Detect which cell encompasses the target text, then output its [x, y] center coordinate. 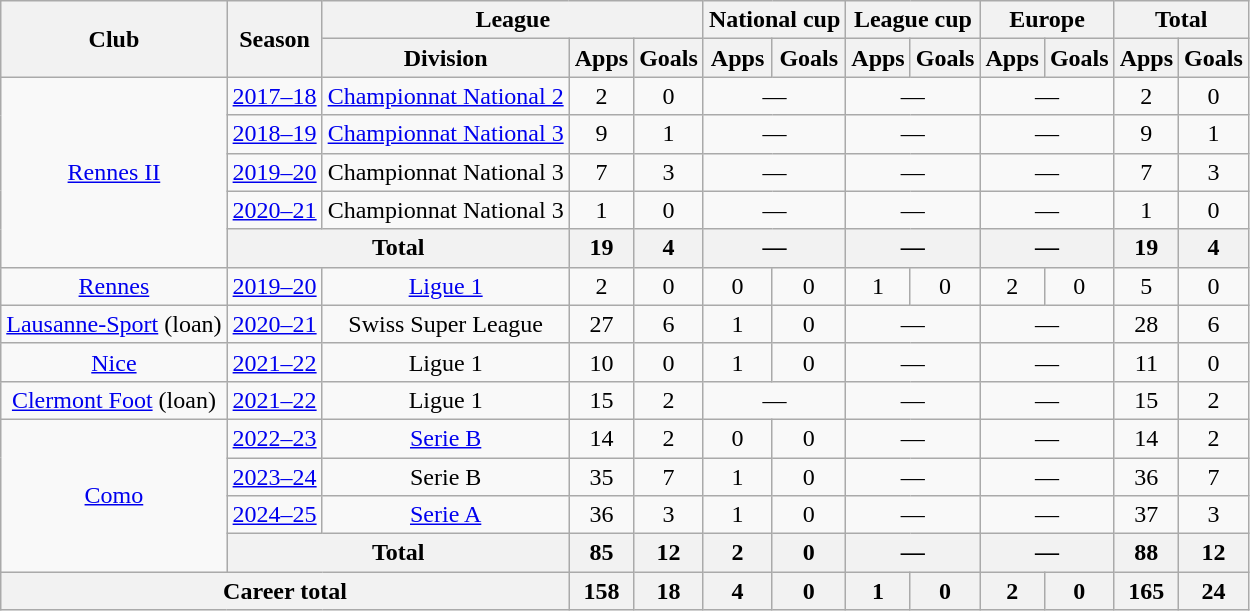
League [512, 20]
Club [114, 39]
Clermont Foot (loan) [114, 400]
10 [601, 362]
Rennes II [114, 172]
2018–19 [274, 134]
Championnat National 2 [446, 96]
11 [1146, 362]
Career total [285, 591]
27 [601, 324]
Como [114, 495]
24 [1214, 591]
League cup [913, 20]
Season [274, 39]
Europe [1047, 20]
2024–25 [274, 515]
88 [1146, 553]
85 [601, 553]
National cup [774, 20]
Swiss Super League [446, 324]
Lausanne-Sport (loan) [114, 324]
Nice [114, 362]
5 [1146, 286]
28 [1146, 324]
Division [446, 58]
37 [1146, 515]
18 [669, 591]
165 [1146, 591]
158 [601, 591]
Rennes [114, 286]
2017–18 [274, 96]
35 [601, 477]
2023–24 [274, 477]
Serie A [446, 515]
2022–23 [274, 438]
